Search for the cell housing the specified text and yield its (X, Y) center coordinate. 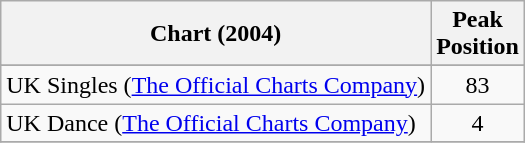
UK Dance (The Official Charts Company) (216, 123)
83 (478, 85)
UK Singles (The Official Charts Company) (216, 85)
Chart (2004) (216, 34)
4 (478, 123)
PeakPosition (478, 34)
